Search for the cell housing the specified text and yield its (X, Y) center coordinate. 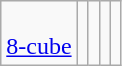
8-cube (39, 34)
